From the cell containing the given text, extract its center point as [X, Y] coordinate. 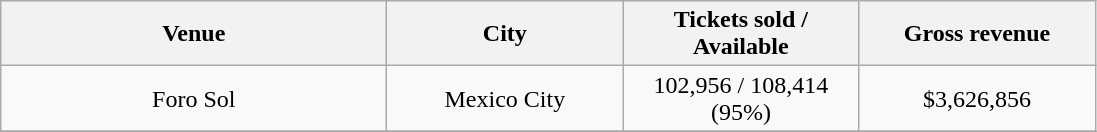
$3,626,856 [977, 98]
Tickets sold / Available [741, 34]
Foro Sol [194, 98]
102,956 / 108,414 (95%) [741, 98]
Gross revenue [977, 34]
Mexico City [505, 98]
Venue [194, 34]
City [505, 34]
